Pinpoint the cell where the given text exists, returning its [x, y] midpoint coordinate. 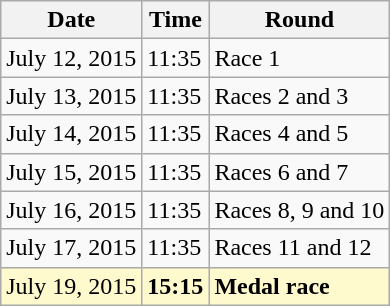
Medal race [300, 286]
Round [300, 20]
Races 4 and 5 [300, 134]
Date [72, 20]
Races 11 and 12 [300, 248]
Time [176, 20]
July 17, 2015 [72, 248]
July 13, 2015 [72, 96]
Races 8, 9 and 10 [300, 210]
15:15 [176, 286]
Races 6 and 7 [300, 172]
July 14, 2015 [72, 134]
Races 2 and 3 [300, 96]
July 12, 2015 [72, 58]
July 19, 2015 [72, 286]
Race 1 [300, 58]
July 15, 2015 [72, 172]
July 16, 2015 [72, 210]
